Search for the cell housing the specified text and yield its [x, y] center coordinate. 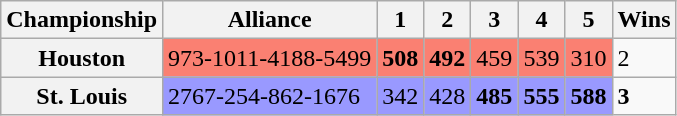
5 [588, 20]
342 [400, 96]
459 [494, 58]
973-1011-4188-5499 [270, 58]
428 [448, 96]
310 [588, 58]
1 [400, 20]
555 [542, 96]
508 [400, 58]
4 [542, 20]
Houston [82, 58]
485 [494, 96]
588 [588, 96]
St. Louis [82, 96]
Alliance [270, 20]
2767-254-862-1676 [270, 96]
Championship [82, 20]
Wins [644, 20]
539 [542, 58]
492 [448, 58]
